Extract the [X, Y] coordinate from the center of the cell holding the provided text.  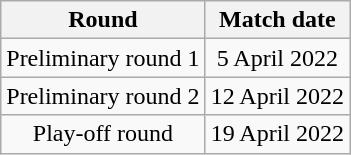
Preliminary round 1 [103, 58]
5 April 2022 [277, 58]
19 April 2022 [277, 134]
Preliminary round 2 [103, 96]
Match date [277, 20]
Round [103, 20]
Play-off round [103, 134]
12 April 2022 [277, 96]
